Locate the cell with the specified text and output its [x, y] center coordinate. 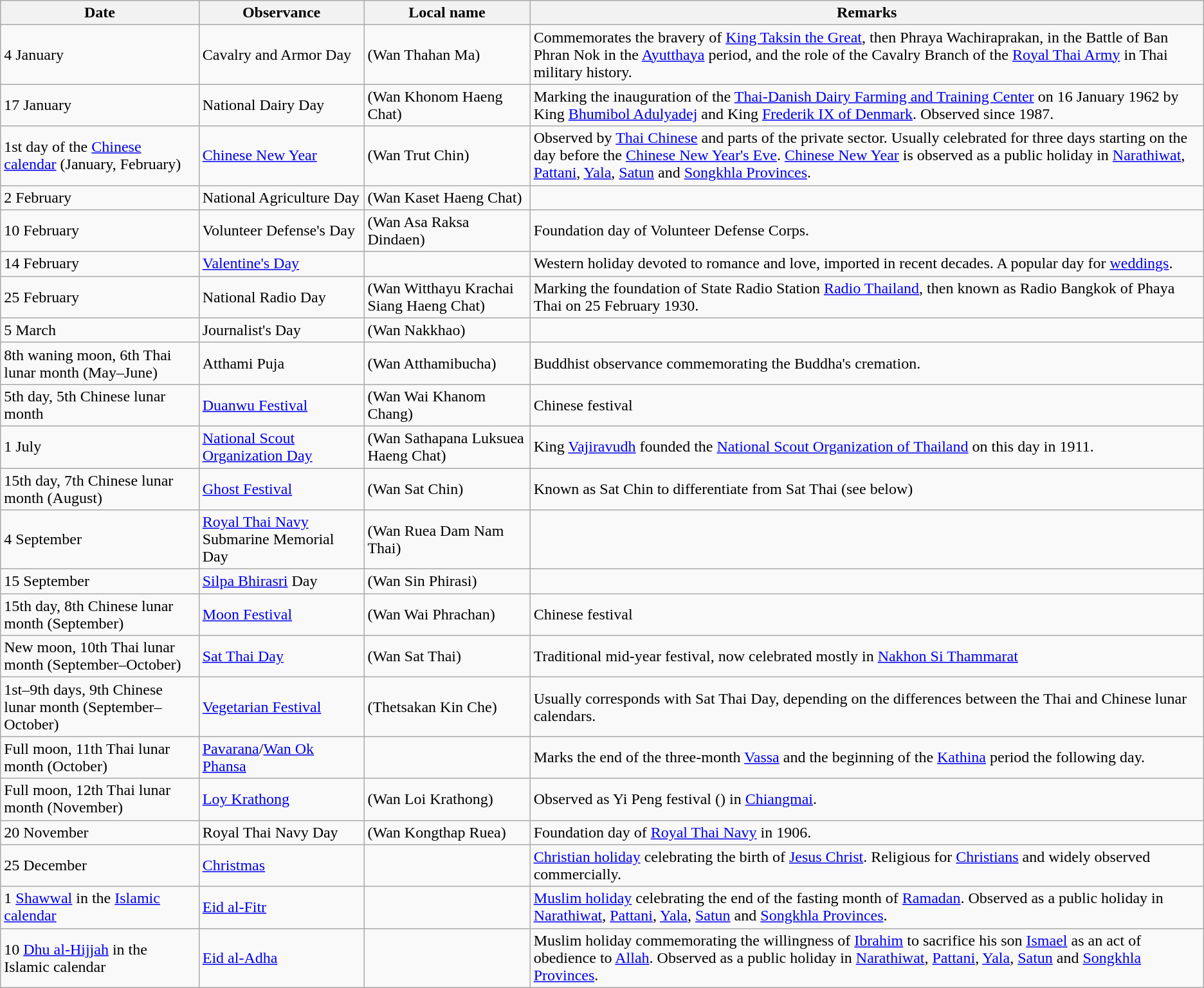
Sat Thai Day [282, 656]
Known as Sat Chin to differentiate from Sat Thai (see below) [867, 489]
National Radio Day [282, 297]
Royal Thai Navy Submarine Memorial Day [282, 540]
(Thetsakan Kin Che) [447, 707]
20 November [100, 832]
Loy Krathong [282, 799]
Eid al-Fitr [282, 907]
Western holiday devoted to romance and love, imported in recent decades. A popular day for weddings. [867, 264]
(Wan Witthayu Krachai Siang Haeng Chat) [447, 297]
(Wan Sin Phirasi) [447, 581]
Atthami Puja [282, 363]
National Agriculture Day [282, 197]
New moon, 10th Thai lunar month (September–October) [100, 656]
15 September [100, 581]
Ghost Festival [282, 489]
Local name [447, 13]
Observance [282, 13]
15th day, 8th Chinese lunar month (September) [100, 615]
Usually corresponds with Sat Thai Day, depending on the differences between the Thai and Chinese lunar calendars. [867, 707]
Remarks [867, 13]
10 Dhu al-Hijjah in the Islamic calendar [100, 958]
5th day, 5th Chinese lunar month [100, 405]
(Wan Nakkhao) [447, 330]
Journalist's Day [282, 330]
(Wan Trut Chin) [447, 156]
Foundation day of Royal Thai Navy in 1906. [867, 832]
25 February [100, 297]
5 March [100, 330]
25 December [100, 866]
Full moon, 11th Thai lunar month (October) [100, 758]
Valentine's Day [282, 264]
Marks the end of the three-month Vassa and the beginning of the Kathina period the following day. [867, 758]
4 September [100, 540]
Date [100, 13]
(Wan Ruea Dam Nam Thai) [447, 540]
King Vajiravudh founded the National Scout Organization of Thailand on this day in 1911. [867, 446]
National Dairy Day [282, 105]
2 February [100, 197]
National Scout Organization Day [282, 446]
(Wan Kaset Haeng Chat) [447, 197]
Cavalry and Armor Day [282, 55]
Duanwu Festival [282, 405]
(Wan Sat Chin) [447, 489]
Traditional mid-year festival, now celebrated mostly in Nakhon Si Thammarat [867, 656]
(Wan Sathapana Luksuea Haeng Chat) [447, 446]
4 January [100, 55]
(Wan Atthamibucha) [447, 363]
(Wan Sat Thai) [447, 656]
17 January [100, 105]
Christmas [282, 866]
Foundation day of Volunteer Defense Corps. [867, 230]
1st day of the Chinese calendar (January, February) [100, 156]
8th waning moon, 6th Thai lunar month (May–June) [100, 363]
Volunteer Defense's Day [282, 230]
(Wan Thahan Ma) [447, 55]
Marking the foundation of State Radio Station Radio Thailand, then known as Radio Bangkok of Phaya Thai on 25 February 1930. [867, 297]
Vegetarian Festival [282, 707]
Observed as Yi Peng festival () in Chiangmai. [867, 799]
1st–9th days, 9th Chinese lunar month (September–October) [100, 707]
14 February [100, 264]
(Wan Loi Krathong) [447, 799]
Buddhist observance commemorating the Buddha's cremation. [867, 363]
10 February [100, 230]
1 Shawwal in the Islamic calendar [100, 907]
Full moon, 12th Thai lunar month (November) [100, 799]
Royal Thai Navy Day [282, 832]
(Wan Kongthap Ruea) [447, 832]
1 July [100, 446]
(Wan Asa Raksa Dindaen) [447, 230]
Chinese New Year [282, 156]
Pavarana/Wan Ok Phansa [282, 758]
(Wan Wai Khanom Chang) [447, 405]
Eid al-Adha [282, 958]
Christian holiday celebrating the birth of Jesus Christ. Religious for Christians and widely observed commercially. [867, 866]
15th day, 7th Chinese lunar month (August) [100, 489]
Moon Festival [282, 615]
(Wan Khonom Haeng Chat) [447, 105]
(Wan Wai Phrachan) [447, 615]
Silpa Bhirasri Day [282, 581]
